Return the [x, y] coordinate for the center point of the cell that contains the specified text.  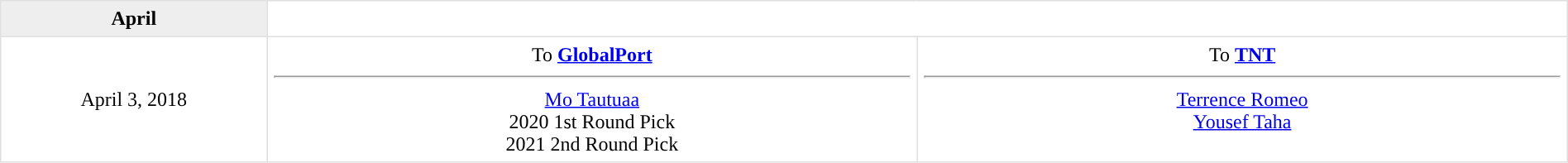
To TNTTerrence RomeoYousef Taha [1242, 99]
To GlobalPortMo Tautuaa2020 1st Round Pick2021 2nd Round Pick [592, 99]
April 3, 2018 [134, 99]
April [134, 19]
